Search for the cell housing the specified text and yield its (x, y) center coordinate. 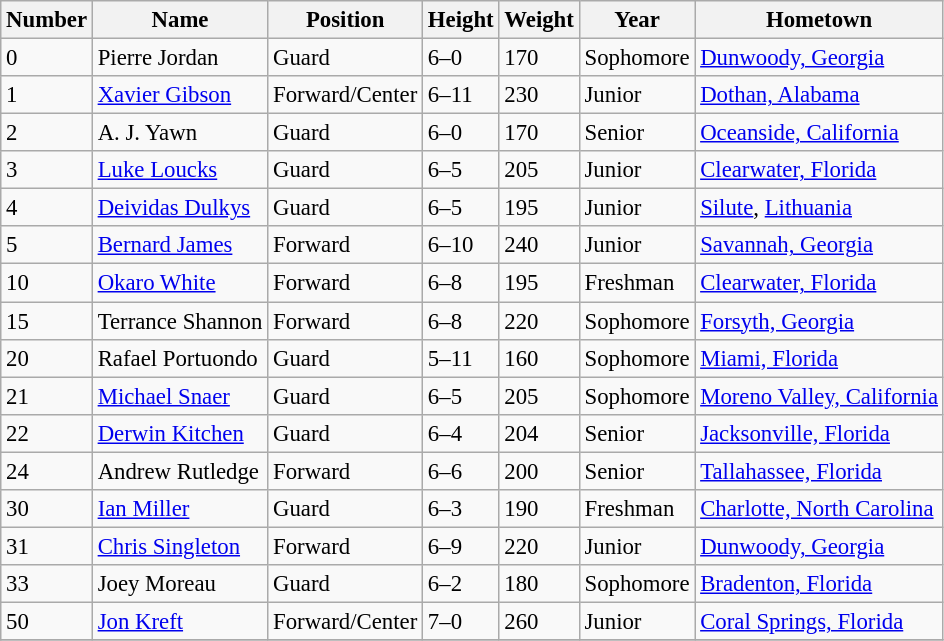
Height (461, 20)
204 (539, 433)
Tallahassee, Florida (819, 471)
Coral Springs, Florida (819, 621)
1 (47, 95)
24 (47, 471)
200 (539, 471)
Miami, Florida (819, 358)
Terrance Shannon (180, 321)
Silute, Lithuania (819, 208)
4 (47, 208)
190 (539, 509)
33 (47, 584)
6–10 (461, 245)
0 (47, 58)
230 (539, 95)
260 (539, 621)
50 (47, 621)
Weight (539, 20)
Savannah, Georgia (819, 245)
180 (539, 584)
Bradenton, Florida (819, 584)
Chris Singleton (180, 546)
240 (539, 245)
Derwin Kitchen (180, 433)
21 (47, 396)
Jacksonville, Florida (819, 433)
6–11 (461, 95)
Andrew Rutledge (180, 471)
5 (47, 245)
Moreno Valley, California (819, 396)
Joey Moreau (180, 584)
Bernard James (180, 245)
30 (47, 509)
Rafael Portuondo (180, 358)
3 (47, 170)
Deividas Dulkys (180, 208)
6–3 (461, 509)
Forsyth, Georgia (819, 321)
Number (47, 20)
7–0 (461, 621)
10 (47, 283)
5–11 (461, 358)
A. J. Yawn (180, 133)
Ian Miller (180, 509)
Position (346, 20)
Michael Snaer (180, 396)
Jon Kreft (180, 621)
6–6 (461, 471)
22 (47, 433)
160 (539, 358)
31 (47, 546)
Year (637, 20)
6–4 (461, 433)
Xavier Gibson (180, 95)
Oceanside, California (819, 133)
Charlotte, North Carolina (819, 509)
6–9 (461, 546)
20 (47, 358)
2 (47, 133)
Okaro White (180, 283)
15 (47, 321)
Dothan, Alabama (819, 95)
6–2 (461, 584)
Luke Loucks (180, 170)
Pierre Jordan (180, 58)
Hometown (819, 20)
Name (180, 20)
